Capture the cell that displays the provided text and extract its [X, Y] central coordinate. 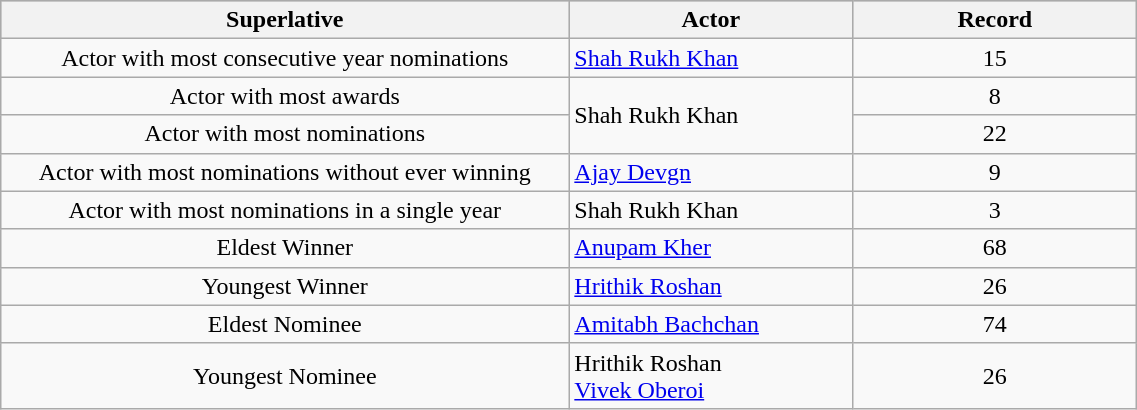
Amitabh Bachchan [711, 324]
9 [995, 172]
Actor [711, 20]
Youngest Winner [285, 286]
22 [995, 134]
15 [995, 58]
Anupam Kher [711, 248]
Eldest Nominee [285, 324]
Actor with most awards [285, 96]
Youngest Nominee [285, 376]
Hrithik Roshan [711, 286]
Actor with most nominations without ever winning [285, 172]
74 [995, 324]
Record [995, 20]
Actor with most consecutive year nominations [285, 58]
68 [995, 248]
Ajay Devgn [711, 172]
8 [995, 96]
Superlative [285, 20]
3 [995, 210]
Hrithik Roshan Vivek Oberoi [711, 376]
Actor with most nominations in a single year [285, 210]
Eldest Winner [285, 248]
Actor with most nominations [285, 134]
